Return [x, y] of the center of cell containing provided text 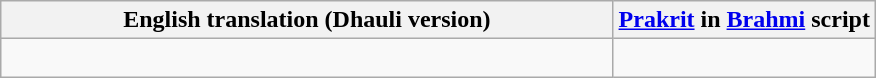
English translation (Dhauli version) [307, 20]
Prakrit in Brahmi script [744, 20]
